Locate the cell with the specified text and output its (X, Y) center coordinate. 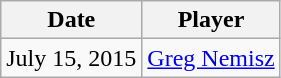
Player (211, 20)
Greg Nemisz (211, 58)
July 15, 2015 (72, 58)
Date (72, 20)
